Capture the cell that displays the provided text and extract its [x, y] central coordinate. 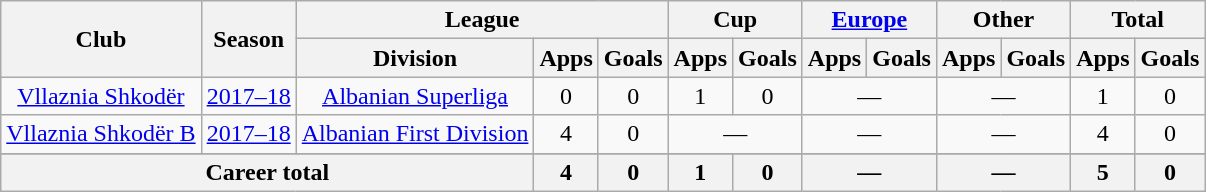
Albanian Superliga [415, 96]
Other [1003, 20]
Total [1138, 20]
Season [248, 39]
Club [101, 39]
Europe [869, 20]
League [482, 20]
Division [415, 58]
Albanian First Division [415, 134]
Vllaznia Shkodër B [101, 134]
Cup [735, 20]
Vllaznia Shkodër [101, 96]
Career total [268, 172]
5 [1103, 172]
